Identify which cell holds the provided text, then report its [X, Y] central coordinate. 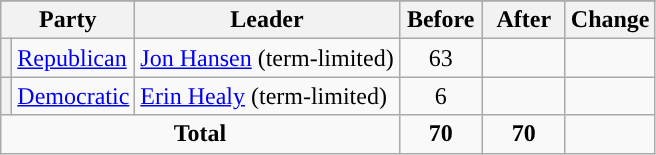
Erin Healy (term-limited) [267, 96]
63 [440, 58]
Change [610, 20]
Leader [267, 20]
Republican [74, 58]
Total [200, 134]
Jon Hansen (term-limited) [267, 58]
Democratic [74, 96]
Party [68, 20]
6 [440, 96]
After [524, 20]
Before [440, 20]
